Pinpoint the cell where the given text exists, returning its [X, Y] midpoint coordinate. 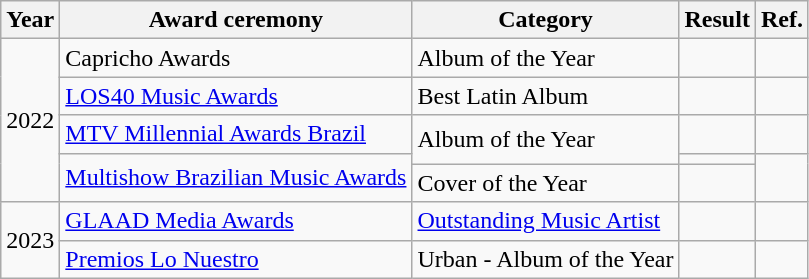
Urban - Album of the Year [546, 259]
MTV Millennial Awards Brazil [236, 134]
Result [717, 20]
Multishow Brazilian Music Awards [236, 178]
Award ceremony [236, 20]
Cover of the Year [546, 183]
Year [30, 20]
2022 [30, 120]
Ref. [782, 20]
Category [546, 20]
2023 [30, 240]
GLAAD Media Awards [236, 221]
Capricho Awards [236, 58]
Outstanding Music Artist [546, 221]
Best Latin Album [546, 96]
LOS40 Music Awards [236, 96]
Premios Lo Nuestro [236, 259]
